Detect which cell encompasses the target text, then output its [X, Y] center coordinate. 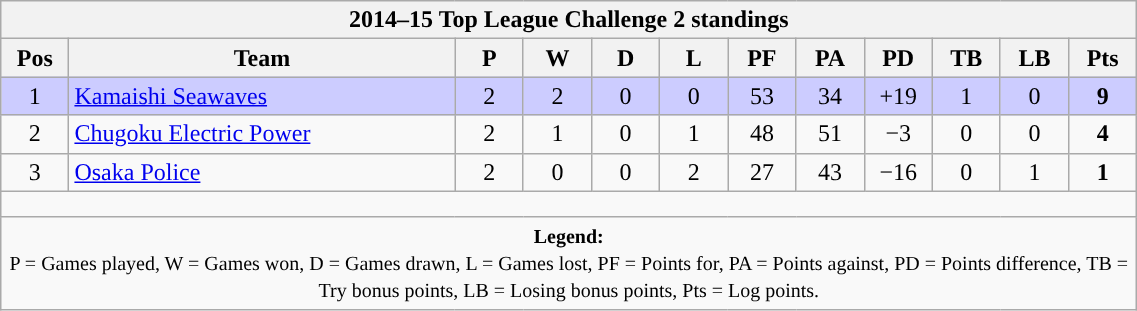
53 [762, 96]
Pos [35, 58]
27 [762, 172]
L [694, 58]
PA [830, 58]
−3 [898, 134]
LB [1034, 58]
2014–15 Top League Challenge 2 standings [569, 20]
48 [762, 134]
D [625, 58]
3 [35, 172]
4 [1103, 134]
TB [966, 58]
PD [898, 58]
+19 [898, 96]
Pts [1103, 58]
−16 [898, 172]
9 [1103, 96]
P [489, 58]
Kamaishi Seawaves [262, 96]
PF [762, 58]
43 [830, 172]
51 [830, 134]
Chugoku Electric Power [262, 134]
34 [830, 96]
Osaka Police [262, 172]
Team [262, 58]
W [557, 58]
